Find where the given text appears and provide that cell's center as [x, y] coordinate. 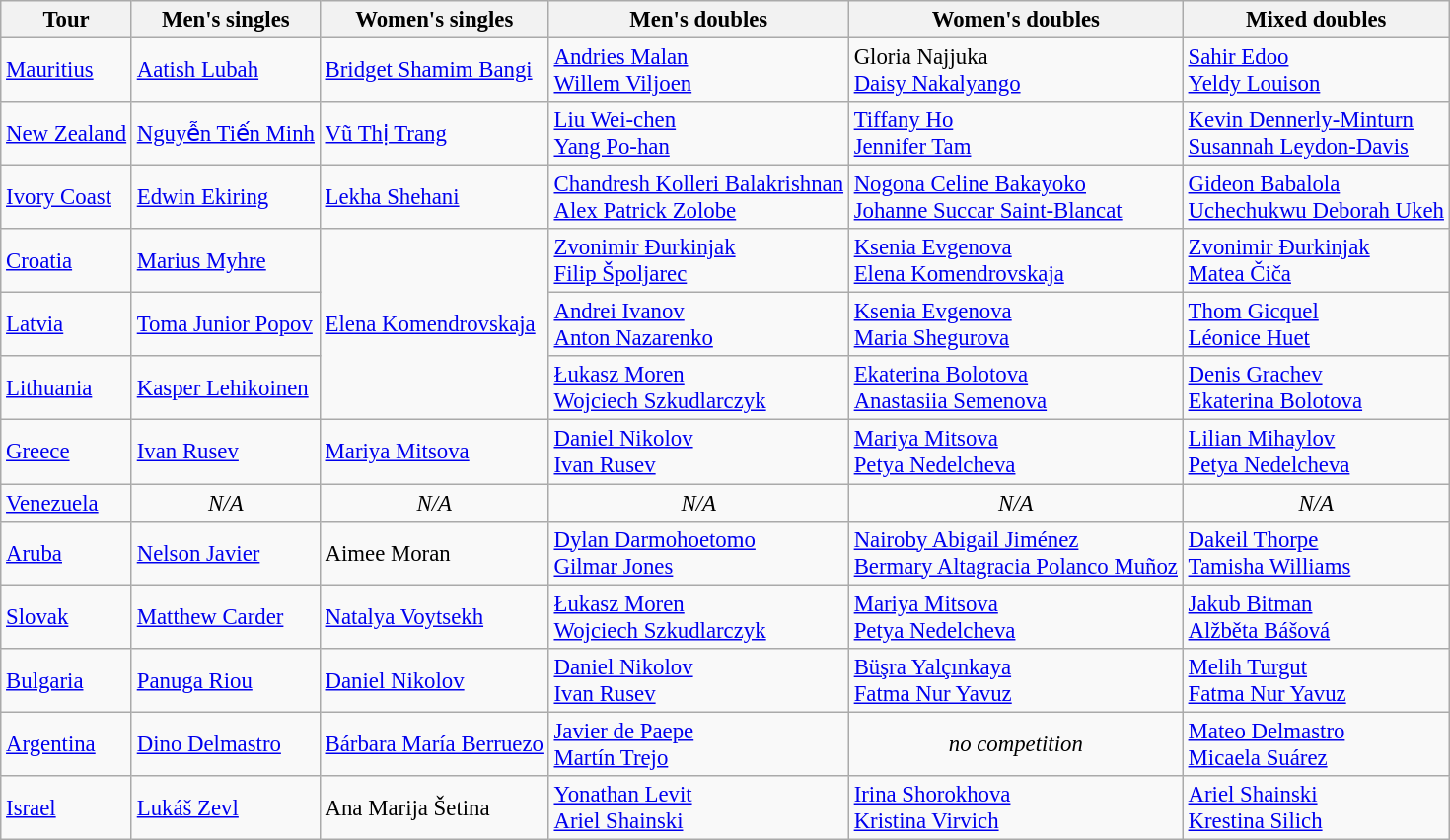
Venezuela [67, 503]
Aimee Moran [434, 552]
Zvonimir Đurkinjak Matea Čiča [1316, 260]
Lekha Shehani [434, 197]
Yonathan Levit Ariel Shainski [698, 808]
Aruba [67, 552]
Tiffany Ho Jennifer Tam [1016, 134]
Ana Marija Šetina [434, 808]
Elena Komendrovskaja [434, 324]
Vũ Thị Trang [434, 134]
Daniel Nikolov [434, 680]
Lithuania [67, 388]
Women's singles [434, 20]
Zvonimir Đurkinjak Filip Špoljarec [698, 260]
Ivory Coast [67, 197]
Gloria Najjuka Daisy Nakalyango [1016, 71]
Edwin Ekiring [225, 197]
Andrei Ivanov Anton Nazarenko [698, 325]
Ekaterina Bolotova Anastasiia Semenova [1016, 388]
Liu Wei-chen Yang Po-han [698, 134]
Croatia [67, 260]
Latvia [67, 325]
Ksenia Evgenova Maria Shegurova [1016, 325]
Jakub Bitman Alžběta Bášová [1316, 617]
New Zealand [67, 134]
Ivan Rusev [225, 452]
Nogona Celine Bakayoko Johanne Succar Saint-Blancat [1016, 197]
Greece [67, 452]
Aatish Lubah [225, 71]
Women's doubles [1016, 20]
Argentina [67, 743]
Panuga Riou [225, 680]
Kevin Dennerly-Minturn Susannah Leydon-Davis [1316, 134]
no competition [1016, 743]
Nelson Javier [225, 552]
Lukáš Zevl [225, 808]
Dakeil Thorpe Tamisha Williams [1316, 552]
Lilian Mihaylov Petya Nedelcheva [1316, 452]
Mateo Delmastro Micaela Suárez [1316, 743]
Israel [67, 808]
Bulgaria [67, 680]
Sahir Edoo Yeldy Louison [1316, 71]
Slovak [67, 617]
Toma Junior Popov [225, 325]
Melih Turgut Fatma Nur Yavuz [1316, 680]
Andries Malan Willem Viljoen [698, 71]
Matthew Carder [225, 617]
Javier de Paepe Martín Trejo [698, 743]
Tour [67, 20]
Denis Grachev Ekaterina Bolotova [1316, 388]
Ariel Shainski Krestina Silich [1316, 808]
Gideon Babalola Uchechukwu Deborah Ukeh [1316, 197]
Men's singles [225, 20]
Mauritius [67, 71]
Bárbara María Berruezo [434, 743]
Thom Gicquel Léonice Huet [1316, 325]
Ksenia Evgenova Elena Komendrovskaja [1016, 260]
Bridget Shamim Bangi [434, 71]
Nguyễn Tiến Minh [225, 134]
Büşra Yalçınkaya Fatma Nur Yavuz [1016, 680]
Dylan Darmohoetomo Gilmar Jones [698, 552]
Natalya Voytsekh [434, 617]
Nairoby Abigail Jiménez Bermary Altagracia Polanco Muñoz [1016, 552]
Mixed doubles [1316, 20]
Men's doubles [698, 20]
Irina Shorokhova Kristina Virvich [1016, 808]
Marius Myhre [225, 260]
Chandresh Kolleri Balakrishnan Alex Patrick Zolobe [698, 197]
Dino Delmastro [225, 743]
Kasper Lehikoinen [225, 388]
Mariya Mitsova [434, 452]
